Output the (X, Y) coordinate of the center of the cell containing the given text.  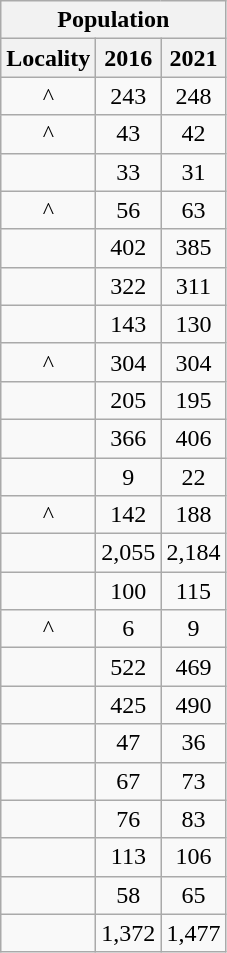
425 (128, 705)
58 (128, 895)
47 (128, 743)
1,477 (194, 933)
402 (128, 248)
248 (194, 96)
83 (194, 819)
205 (128, 400)
142 (128, 515)
42 (194, 134)
2021 (194, 58)
36 (194, 743)
6 (128, 629)
33 (128, 172)
243 (128, 96)
385 (194, 248)
490 (194, 705)
56 (128, 210)
76 (128, 819)
106 (194, 857)
406 (194, 438)
113 (128, 857)
366 (128, 438)
130 (194, 324)
195 (194, 400)
143 (128, 324)
188 (194, 515)
2,184 (194, 553)
67 (128, 781)
63 (194, 210)
100 (128, 591)
1,372 (128, 933)
115 (194, 591)
Population (114, 20)
2016 (128, 58)
322 (128, 286)
522 (128, 667)
311 (194, 286)
Locality (48, 58)
73 (194, 781)
43 (128, 134)
31 (194, 172)
22 (194, 477)
2,055 (128, 553)
65 (194, 895)
469 (194, 667)
